Extract the (X, Y) coordinate from the center of the cell holding the provided text.  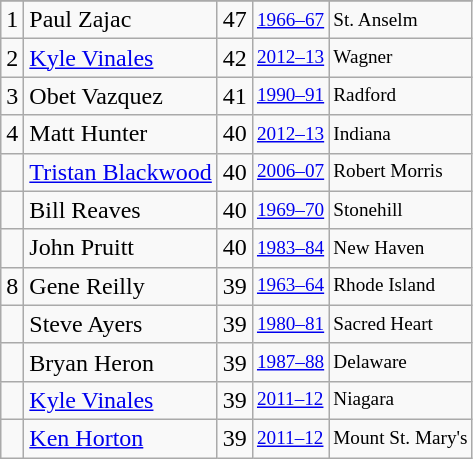
2006–07 (290, 172)
42 (234, 58)
Wagner (400, 58)
Gene Reilly (121, 286)
Sacred Heart (400, 324)
Bryan Heron (121, 362)
Steve Ayers (121, 324)
Stonehill (400, 210)
41 (234, 96)
1990–91 (290, 96)
1 (12, 20)
4 (12, 134)
3 (12, 96)
Radford (400, 96)
John Pruitt (121, 248)
Bill Reaves (121, 210)
1980–81 (290, 324)
1987–88 (290, 362)
Rhode Island (400, 286)
St. Anselm (400, 20)
47 (234, 20)
Indiana (400, 134)
2 (12, 58)
Obet Vazquez (121, 96)
Niagara (400, 400)
Ken Horton (121, 438)
Mount St. Mary's (400, 438)
Tristan Blackwood (121, 172)
8 (12, 286)
New Haven (400, 248)
Delaware (400, 362)
1969–70 (290, 210)
1983–84 (290, 248)
1963–64 (290, 286)
1966–67 (290, 20)
Paul Zajac (121, 20)
Matt Hunter (121, 134)
Robert Morris (400, 172)
